Provide the (X, Y) coordinate of the cell's center where the given text is located.  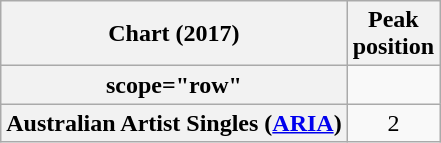
Chart (2017) (174, 34)
scope="row" (174, 85)
2 (393, 123)
Australian Artist Singles (ARIA) (174, 123)
Peakposition (393, 34)
